Extract the [X, Y] coordinate from the center of the cell holding the provided text.  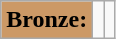
Bronze: [47, 20]
